Extract the [X, Y] coordinate from the center of the cell holding the provided text.  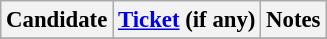
Ticket (if any) [187, 20]
Candidate [57, 20]
Notes [294, 20]
